Determine the [x, y] coordinate at the center of the cell enclosing the given text.  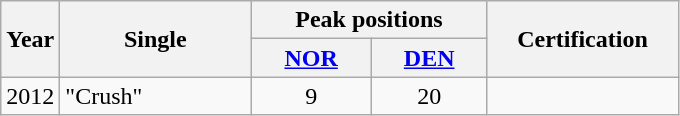
9 [312, 96]
20 [429, 96]
"Crush" [156, 96]
NOR [312, 58]
DEN [429, 58]
Year [30, 39]
2012 [30, 96]
Peak positions [369, 20]
Single [156, 39]
Certification [582, 39]
